Capture the cell that displays the provided text and extract its [x, y] central coordinate. 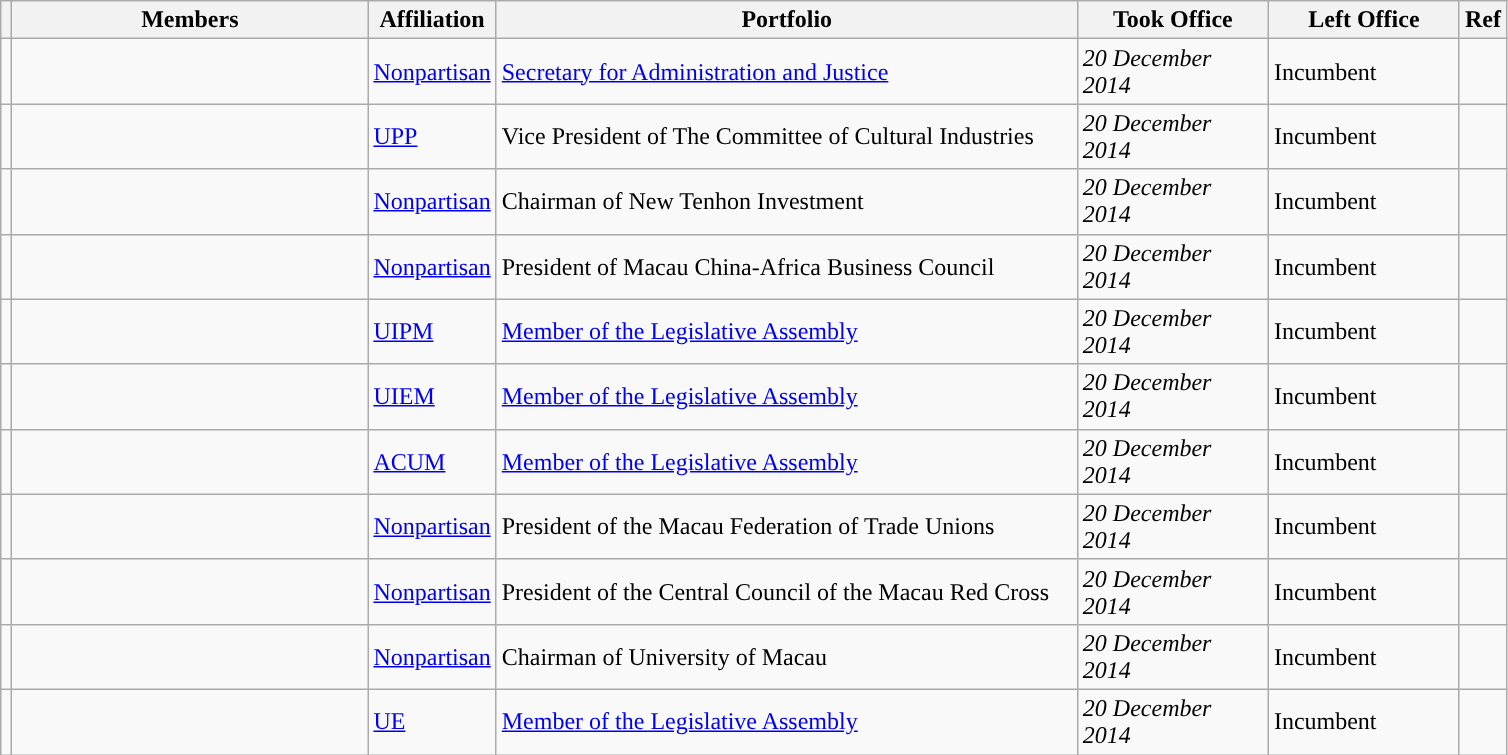
Affiliation [432, 20]
Portfolio [786, 20]
President of the Macau Federation of Trade Unions [786, 526]
Chairman of New Tenhon Investment [786, 202]
President of Macau China-Africa Business Council [786, 266]
UPP [432, 136]
Vice President of The Committee of Cultural Industries [786, 136]
Secretary for Administration and Justice [786, 72]
UE [432, 722]
Took Office [1172, 20]
Members [190, 20]
Chairman of University of Macau [786, 656]
ACUM [432, 462]
President of the Central Council of the Macau Red Cross [786, 592]
UIPM [432, 332]
UIEM [432, 396]
Ref [1482, 20]
Left Office [1364, 20]
